Extract the [x, y] coordinate from the center of the cell holding the provided text.  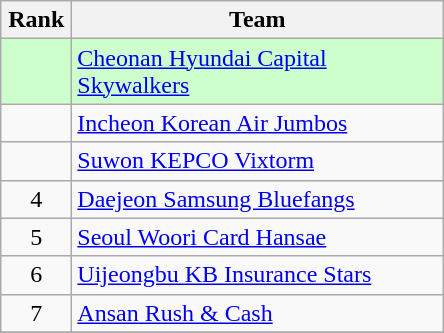
5 [36, 237]
7 [36, 313]
4 [36, 199]
Daejeon Samsung Bluefangs [258, 199]
Uijeongbu KB Insurance Stars [258, 275]
Team [258, 20]
Ansan Rush & Cash [258, 313]
Cheonan Hyundai Capital Skywalkers [258, 72]
6 [36, 275]
Rank [36, 20]
Incheon Korean Air Jumbos [258, 123]
Seoul Woori Card Hansae [258, 237]
Suwon KEPCO Vixtorm [258, 161]
